From the cell containing the given text, extract its center point as [x, y] coordinate. 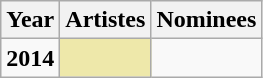
2014 [30, 58]
Year [30, 20]
Nominees [206, 20]
Artistes [106, 20]
